Locate the cell with the specified text and output its [x, y] center coordinate. 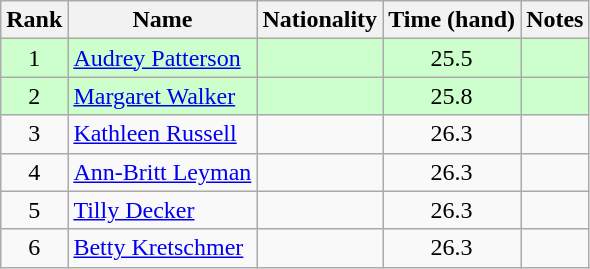
6 [34, 248]
Tilly Decker [162, 210]
4 [34, 172]
Audrey Patterson [162, 58]
1 [34, 58]
Time (hand) [452, 20]
5 [34, 210]
Rank [34, 20]
Ann-Britt Leyman [162, 172]
Betty Kretschmer [162, 248]
2 [34, 96]
25.8 [452, 96]
Name [162, 20]
Nationality [320, 20]
3 [34, 134]
Notes [555, 20]
Kathleen Russell [162, 134]
25.5 [452, 58]
Margaret Walker [162, 96]
